Capture the cell that displays the provided text and extract its (x, y) central coordinate. 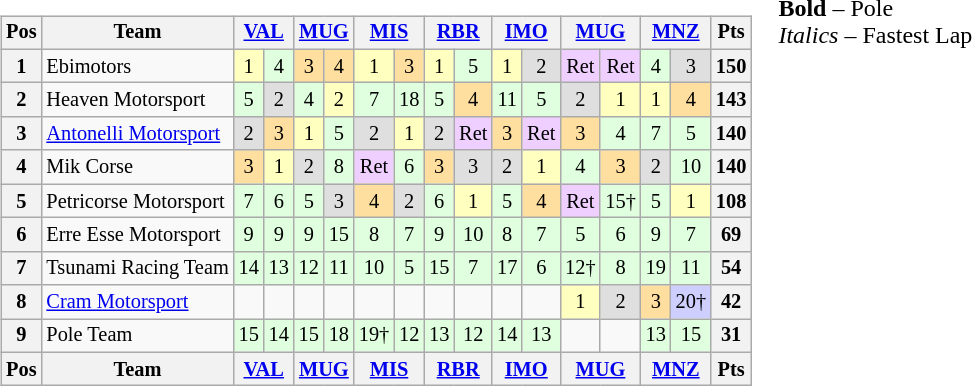
19† (374, 336)
Pole Team (137, 336)
Cram Motorsport (137, 302)
19 (656, 268)
Erre Esse Motorsport (137, 235)
Tsunami Racing Team (137, 268)
20† (691, 302)
42 (731, 302)
12† (580, 268)
54 (731, 268)
108 (731, 201)
31 (731, 336)
150 (731, 66)
69 (731, 235)
Antonelli Motorsport (137, 134)
Mik Corse (137, 167)
Heaven Motorsport (137, 100)
Ebimotors (137, 66)
143 (731, 100)
15† (620, 201)
17 (507, 268)
Petricorse Motorsport (137, 201)
